Extract the (x, y) coordinate from the center of the cell holding the provided text.  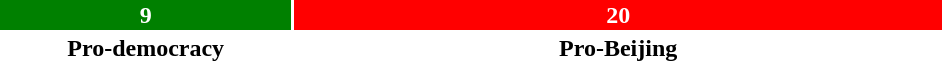
9 (146, 15)
20 (618, 15)
